Extract the [x, y] coordinate from the center of the cell holding the provided text.  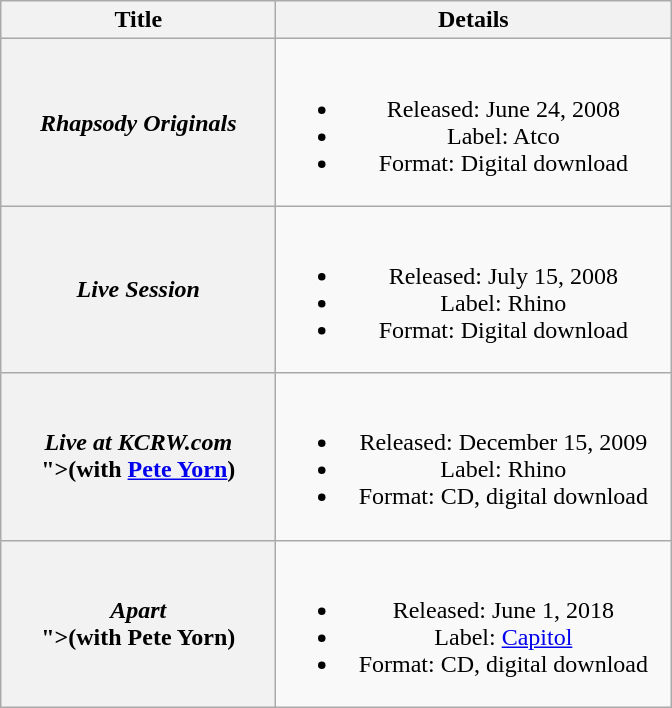
Released: July 15, 2008Label: RhinoFormat: Digital download [474, 290]
Details [474, 20]
Title [138, 20]
Released: June 1, 2018Label: CapitolFormat: CD, digital download [474, 624]
Released: June 24, 2008Label: AtcoFormat: Digital download [474, 122]
Live Session [138, 290]
Apart">(with Pete Yorn) [138, 624]
Released: December 15, 2009Label: RhinoFormat: CD, digital download [474, 456]
Rhapsody Originals [138, 122]
Live at KCRW.com">(with Pete Yorn) [138, 456]
